Detect which cell encompasses the target text, then output its (x, y) center coordinate. 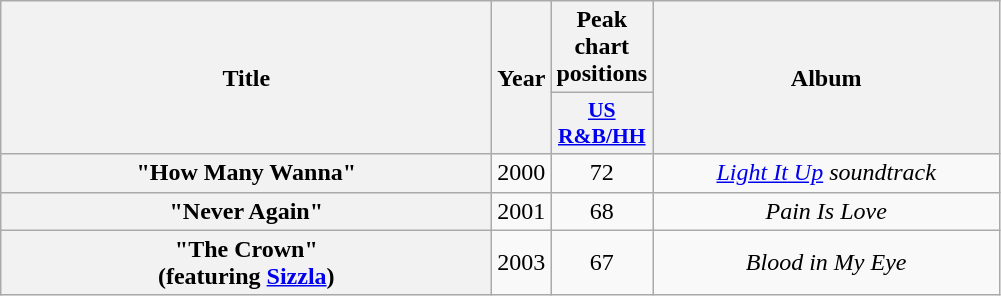
68 (602, 211)
Blood in My Eye (826, 262)
2003 (522, 262)
Title (246, 78)
67 (602, 262)
Year (522, 78)
Light It Up soundtrack (826, 173)
2001 (522, 211)
"How Many Wanna" (246, 173)
"Never Again" (246, 211)
Album (826, 78)
Pain Is Love (826, 211)
USR&B/HH (602, 124)
Peak chart positions (602, 47)
72 (602, 173)
2000 (522, 173)
"The Crown"(featuring Sizzla) (246, 262)
